Search for the cell housing the specified text and yield its (X, Y) center coordinate. 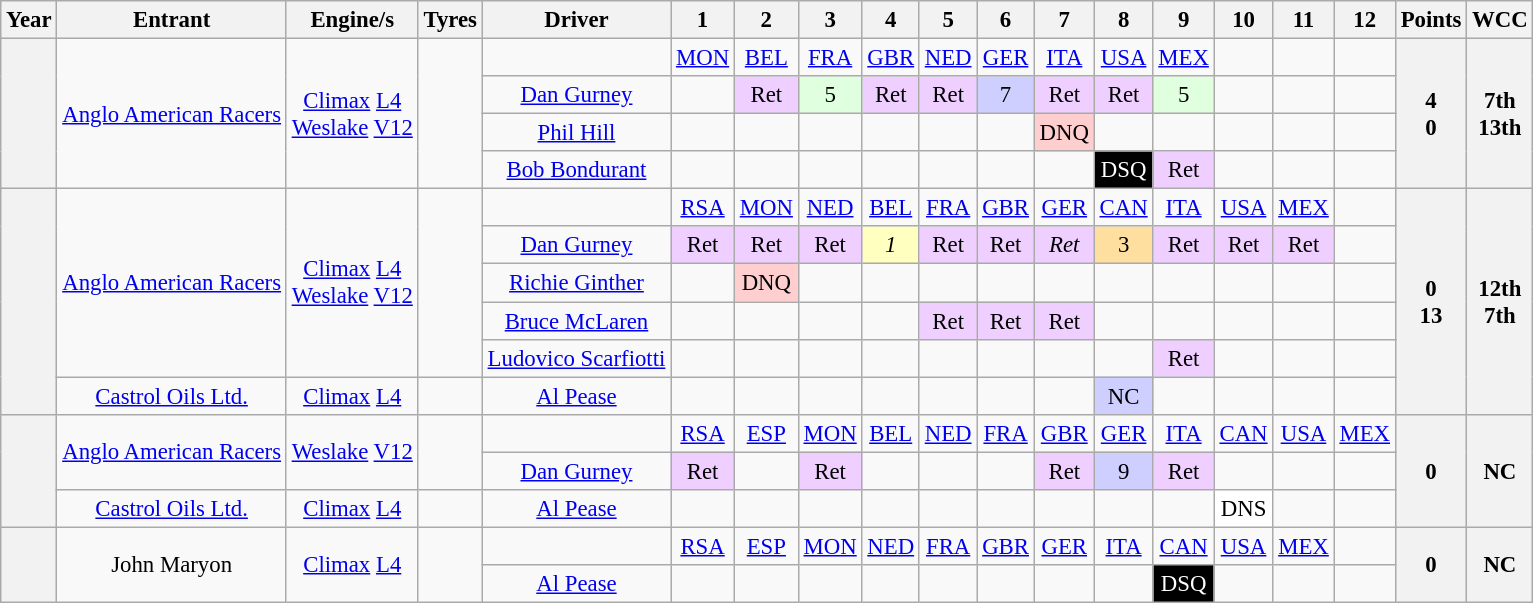
013 (1430, 302)
7th13th (1500, 114)
WCC (1500, 20)
Year (29, 20)
12 (1364, 20)
Entrant (172, 20)
Ludovico Scarfiotti (576, 358)
DNS (1244, 509)
6 (1006, 20)
John Maryon (172, 564)
10 (1244, 20)
4 (890, 20)
8 (1124, 20)
Driver (576, 20)
Points (1430, 20)
Tyres (450, 20)
Bob Bondurant (576, 170)
Bruce McLaren (576, 321)
12th7th (1500, 302)
2 (766, 20)
Weslake V12 (352, 452)
11 (1304, 20)
40 (1430, 114)
Richie Ginther (576, 283)
Phil Hill (576, 133)
Engine/s (352, 20)
